Provide the [X, Y] coordinate of the cell's center where the given text is located.  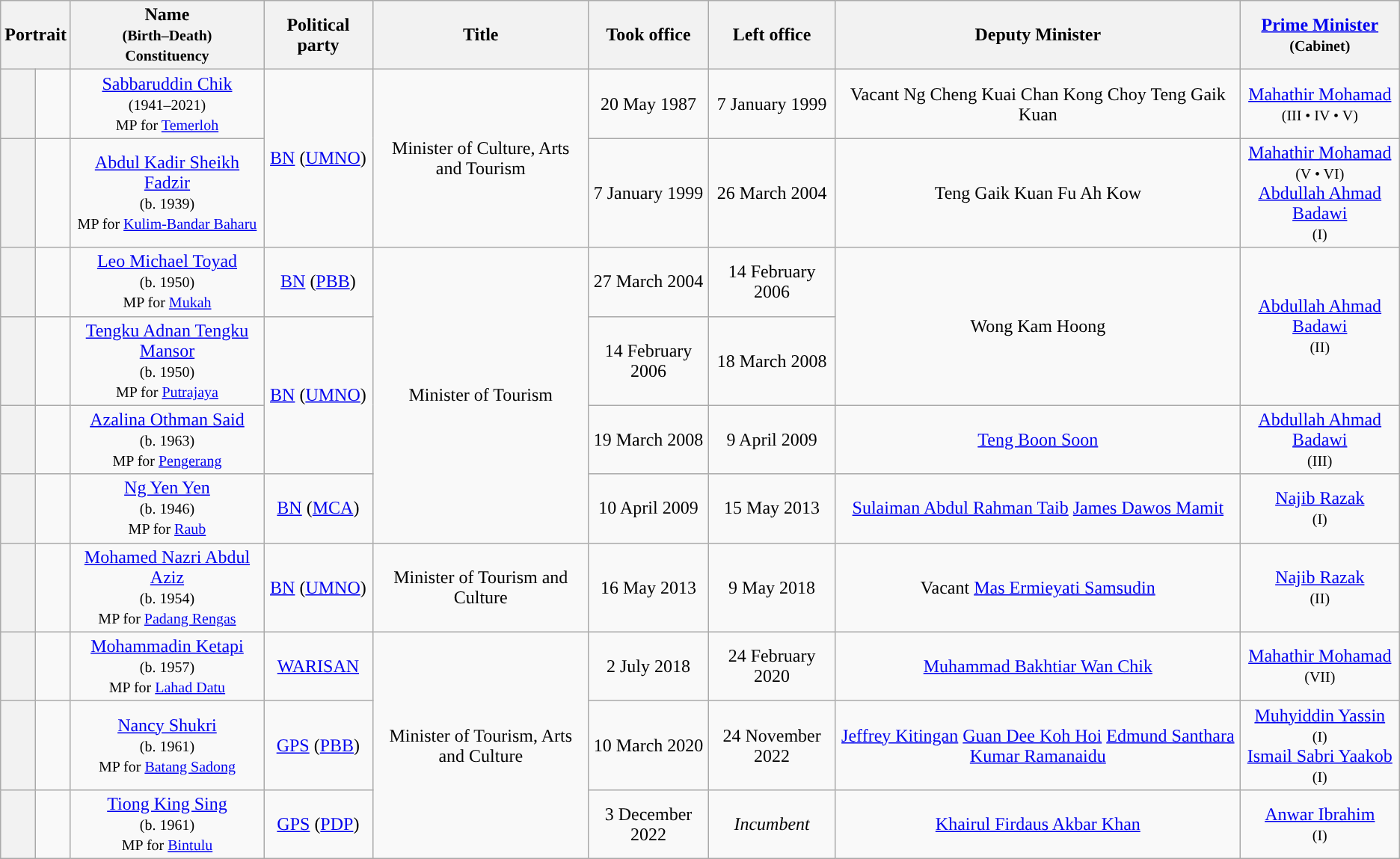
Mohammadin Ketapi(b. 1957)MP for Lahad Datu [167, 666]
WARISAN [318, 666]
Wong Kam Hoong [1038, 326]
Mahathir Mohamad(III • IV • V) [1319, 104]
Portrait [36, 35]
Najib Razak(I) [1319, 508]
27 March 2004 [648, 282]
Anwar Ibrahim(I) [1319, 824]
9 April 2009 [772, 440]
BN (MCA) [318, 508]
Mahathir Mohamad(VII) [1319, 666]
24 November 2022 [772, 745]
Teng Boon Soon [1038, 440]
18 March 2008 [772, 360]
GPS (PDP) [318, 824]
Jeffrey Kitingan Guan Dee Koh Hoi Edmund Santhara Kumar Ramanaidu [1038, 745]
Minister of Tourism, Arts and Culture [480, 745]
Sulaiman Abdul Rahman Taib James Dawos Mamit [1038, 508]
19 March 2008 [648, 440]
Najib Razak(II) [1319, 588]
10 March 2020 [648, 745]
Abdullah Ahmad Badawi(III) [1319, 440]
Tiong King Sing(b. 1961)MP for Bintulu [167, 824]
Tengku Adnan Tengku Mansor(b. 1950)MP for Putrajaya [167, 360]
Sabbaruddin Chik(1941–2021)MP for Temerloh [167, 104]
Took office [648, 35]
GPS (PBB) [318, 745]
24 February 2020 [772, 666]
Title [480, 35]
Ng Yen Yen(b. 1946)MP for Raub [167, 508]
20 May 1987 [648, 104]
15 May 2013 [772, 508]
Teng Gaik Kuan Fu Ah Kow [1038, 193]
10 April 2009 [648, 508]
Vacant Ng Cheng Kuai Chan Kong Choy Teng Gaik Kuan [1038, 104]
3 December 2022 [648, 824]
16 May 2013 [648, 588]
Name(Birth–Death)Constituency [167, 35]
Mohamed Nazri Abdul Aziz(b. 1954)MP for Padang Rengas [167, 588]
Leo Michael Toyad(b. 1950)MP for Mukah [167, 282]
Minister of Tourism [480, 395]
Azalina Othman Said(b. 1963)MP for Pengerang [167, 440]
Abdul Kadir Sheikh Fadzir(b. 1939)MP for Kulim-Bandar Baharu [167, 193]
BN (PBB) [318, 282]
Vacant Mas Ermieyati Samsudin [1038, 588]
Khairul Firdaus Akbar Khan [1038, 824]
26 March 2004 [772, 193]
Prime Minister(Cabinet) [1319, 35]
Mahathir Mohamad(V • VI)Abdullah Ahmad Badawi(I) [1319, 193]
Muhyiddin Yassin(I)Ismail Sabri Yaakob(I) [1319, 745]
9 May 2018 [772, 588]
Left office [772, 35]
2 July 2018 [648, 666]
Muhammad Bakhtiar Wan Chik [1038, 666]
Abdullah Ahmad Badawi(II) [1319, 326]
Incumbent [772, 824]
Minister of Culture, Arts and Tourism [480, 158]
Minister of Tourism and Culture [480, 588]
Political party [318, 35]
Deputy Minister [1038, 35]
Nancy Shukri(b. 1961)MP for Batang Sadong [167, 745]
